Pinpoint the cell where the given text exists, returning its [X, Y] midpoint coordinate. 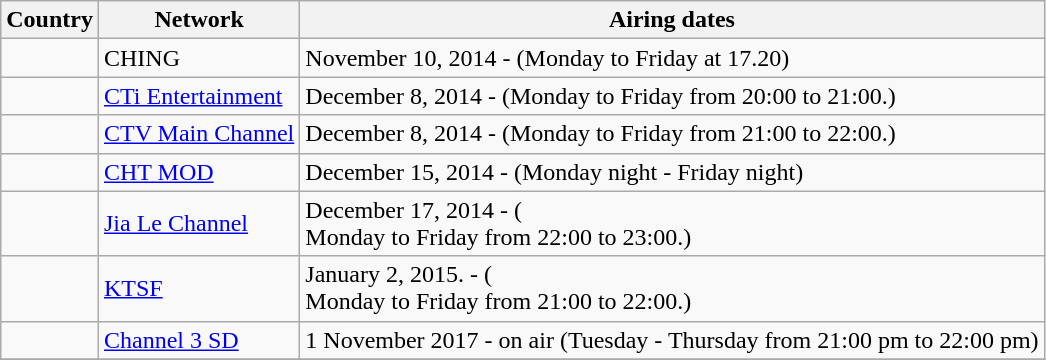
KTSF [198, 288]
December 17, 2014 - (Monday to Friday from 22:00 to 23:00.) [672, 224]
1 November 2017 - on air (Tuesday - Thursday from 21:00 pm to 22:00 pm) [672, 340]
January 2, 2015. - (Monday to Friday from 21:00 to 22:00.) [672, 288]
December 8, 2014 - (Monday to Friday from 20:00 to 21:00.) [672, 96]
Country [50, 20]
Jia Le Channel [198, 224]
CHING [198, 58]
Airing dates [672, 20]
Network [198, 20]
CTi Entertainment [198, 96]
November 10, 2014 - (Monday to Friday at 17.20) [672, 58]
CHT MOD [198, 172]
December 8, 2014 - (Monday to Friday from 21:00 to 22:00.) [672, 134]
CTV Main Channel [198, 134]
Channel 3 SD [198, 340]
December 15, 2014 - (Monday night - Friday night) [672, 172]
